Determine the (x, y) coordinate at the center of the cell enclosing the given text.  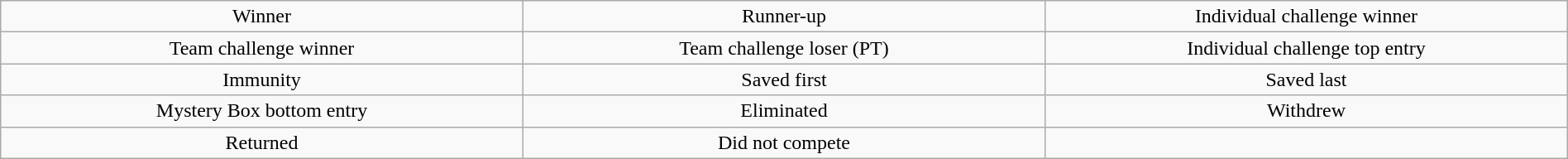
Winner (262, 17)
Team challenge loser (PT) (784, 48)
Individual challenge top entry (1307, 48)
Did not compete (784, 142)
Saved first (784, 79)
Returned (262, 142)
Team challenge winner (262, 48)
Saved last (1307, 79)
Immunity (262, 79)
Eliminated (784, 111)
Runner-up (784, 17)
Withdrew (1307, 111)
Individual challenge winner (1307, 17)
Mystery Box bottom entry (262, 111)
